Search for the cell housing the specified text and yield its [x, y] center coordinate. 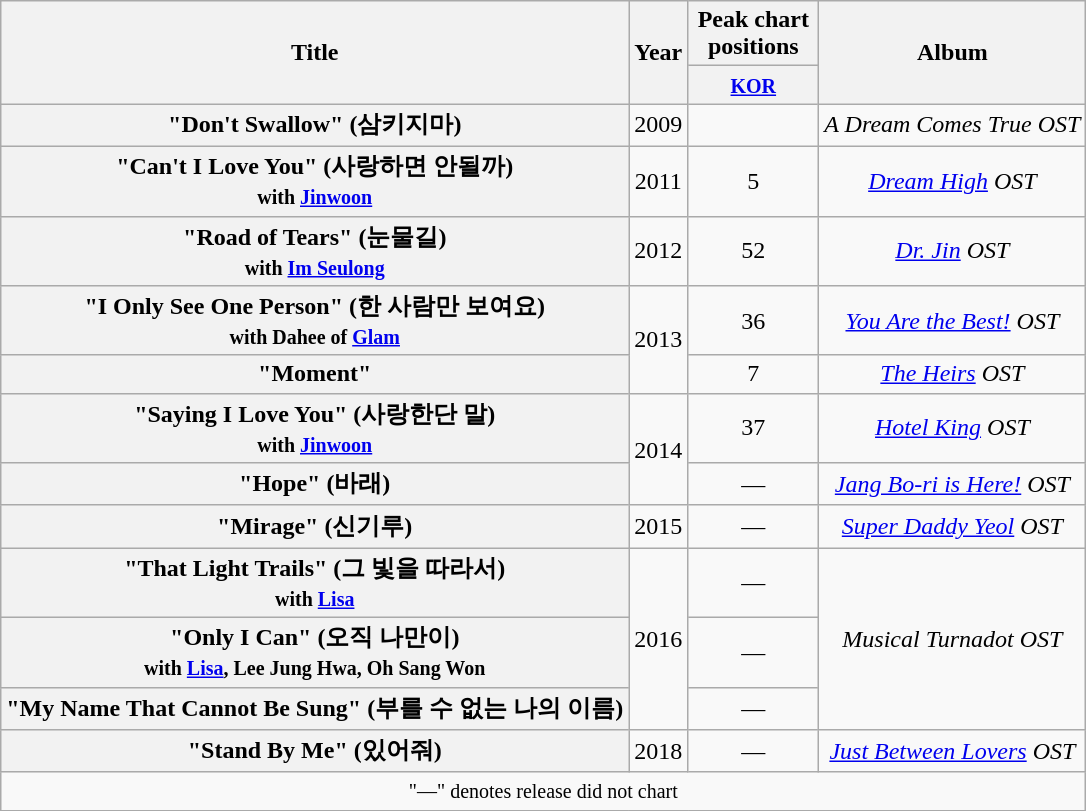
2009 [658, 126]
Super Daddy Yeol OST [952, 526]
52 [754, 251]
"My Name That Cannot Be Sung" (부를 수 없는 나의 이름) [315, 708]
"Stand By Me" (있어줘) [315, 752]
2011 [658, 181]
You Are the Best! OST [952, 321]
KOR [754, 85]
Peak chart positions [754, 34]
"Road of Tears" (눈물길)with Im Seulong [315, 251]
Title [315, 52]
"Only I Can" (오직 나만이)with Lisa, Lee Jung Hwa, Oh Sang Won [315, 652]
5 [754, 181]
"Mirage" (신기루) [315, 526]
2015 [658, 526]
"Hope" (바래) [315, 484]
2016 [658, 639]
"That Light Trails" (그 빛을 따라서)with Lisa [315, 583]
2012 [658, 251]
2018 [658, 752]
2014 [658, 449]
"—" denotes release did not chart [544, 791]
A Dream Comes True OST [952, 126]
"Don't Swallow" (삼키지마) [315, 126]
Just Between Lovers OST [952, 752]
"I Only See One Person" (한 사람만 보여요)with Dahee of Glam [315, 321]
Jang Bo-ri is Here! OST [952, 484]
37 [754, 428]
The Heirs OST [952, 374]
"Saying I Love You" (사랑한단 말)with Jinwoon [315, 428]
Musical Turnadot OST [952, 639]
Hotel King OST [952, 428]
"Moment" [315, 374]
"Can't I Love You" (사랑하면 안될까)with Jinwoon [315, 181]
2013 [658, 340]
Dr. Jin OST [952, 251]
36 [754, 321]
7 [754, 374]
Album [952, 52]
Year [658, 52]
Dream High OST [952, 181]
